Return [X, Y] of the center of cell containing provided text 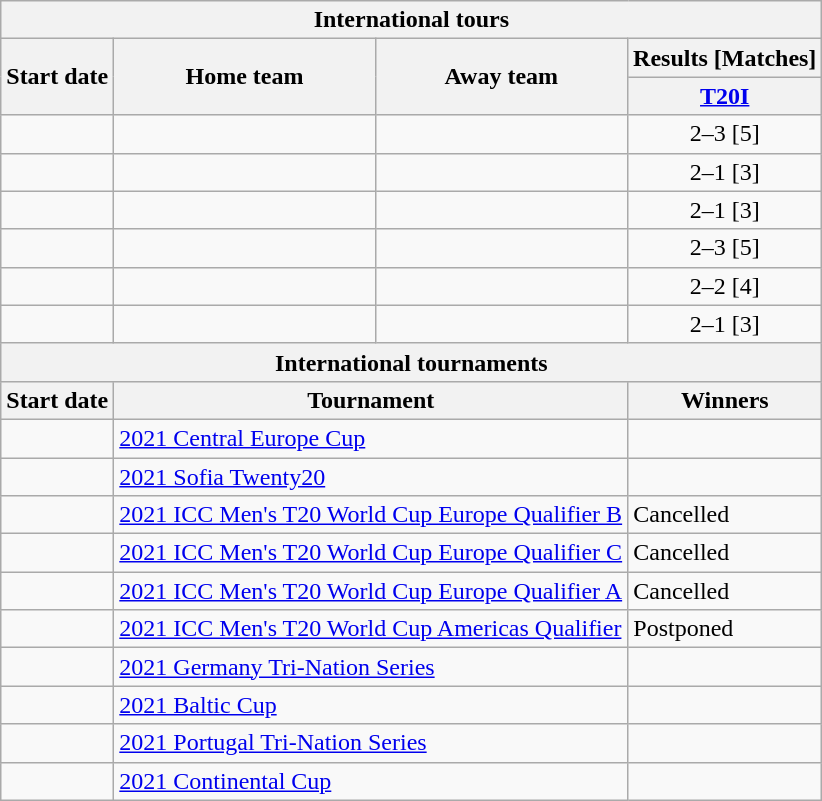
International tours [412, 20]
Postponed [725, 629]
2021 Germany Tri-Nation Series [371, 667]
2021 ICC Men's T20 World Cup Americas Qualifier [371, 629]
2021 ICC Men's T20 World Cup Europe Qualifier C [371, 553]
Results [Matches] [725, 58]
2–2 [4] [725, 286]
2021 Portugal Tri-Nation Series [371, 743]
2021 Baltic Cup [371, 705]
International tournaments [412, 362]
Tournament [371, 400]
Winners [725, 400]
2021 Sofia Twenty20 [371, 477]
Away team [501, 77]
2021 ICC Men's T20 World Cup Europe Qualifier A [371, 591]
2021 ICC Men's T20 World Cup Europe Qualifier B [371, 515]
2021 Continental Cup [371, 781]
Home team [244, 77]
T20I [725, 96]
2021 Central Europe Cup [371, 438]
